Output the (x, y) coordinate of the center of the cell containing the given text.  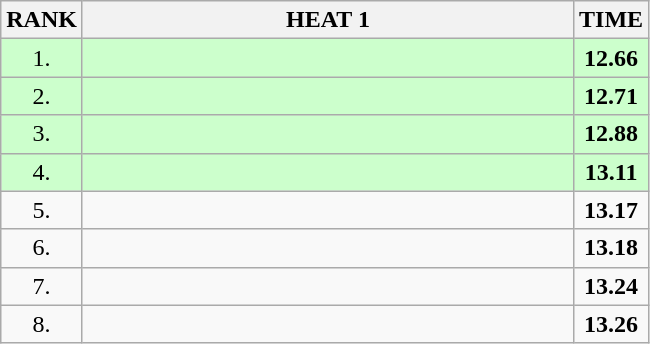
TIME (612, 20)
13.18 (612, 248)
2. (42, 96)
12.66 (612, 58)
12.71 (612, 96)
13.11 (612, 172)
7. (42, 286)
4. (42, 172)
12.88 (612, 134)
13.24 (612, 286)
13.17 (612, 210)
1. (42, 58)
RANK (42, 20)
8. (42, 324)
6. (42, 248)
13.26 (612, 324)
5. (42, 210)
3. (42, 134)
HEAT 1 (328, 20)
